Locate the cell with the specified text and output its (x, y) center coordinate. 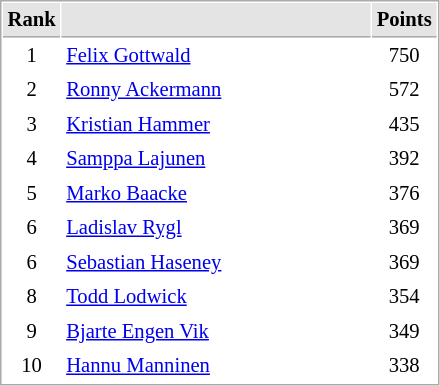
Todd Lodwick (216, 296)
Bjarte Engen Vik (216, 332)
Samppa Lajunen (216, 158)
4 (32, 158)
Hannu Manninen (216, 366)
Ronny Ackermann (216, 90)
Marko Baacke (216, 194)
354 (404, 296)
572 (404, 90)
435 (404, 124)
3 (32, 124)
10 (32, 366)
9 (32, 332)
Ladislav Rygl (216, 228)
Rank (32, 20)
338 (404, 366)
750 (404, 56)
8 (32, 296)
Sebastian Haseney (216, 262)
Felix Gottwald (216, 56)
Points (404, 20)
1 (32, 56)
5 (32, 194)
349 (404, 332)
2 (32, 90)
376 (404, 194)
Kristian Hammer (216, 124)
392 (404, 158)
